From the cell containing the given text, extract its center point as [x, y] coordinate. 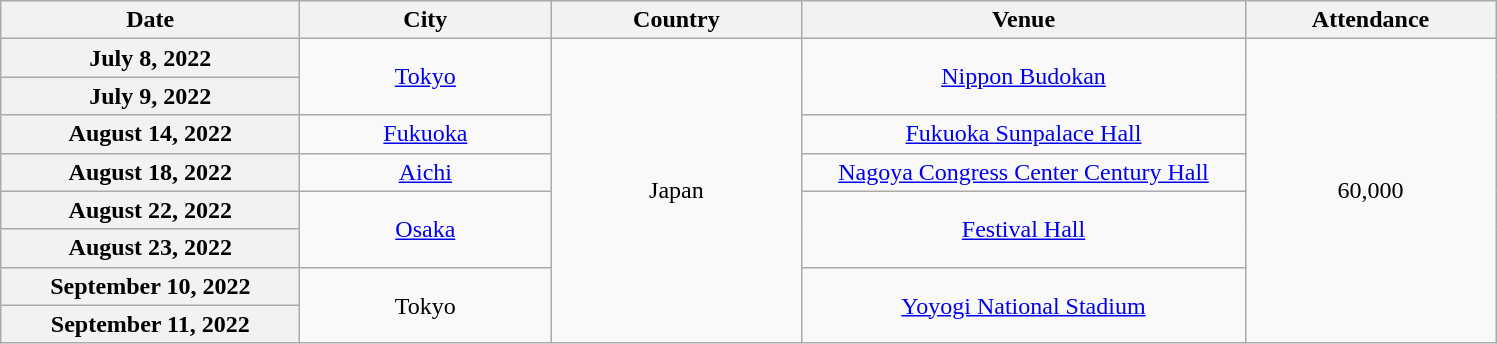
Osaka [426, 229]
July 9, 2022 [150, 96]
July 8, 2022 [150, 58]
August 23, 2022 [150, 248]
Festival Hall [1024, 229]
Country [676, 20]
Date [150, 20]
Japan [676, 191]
Nagoya Congress Center Century Hall [1024, 172]
Venue [1024, 20]
60,000 [1370, 191]
September 10, 2022 [150, 286]
Attendance [1370, 20]
Fukuoka [426, 134]
August 14, 2022 [150, 134]
Aichi [426, 172]
August 22, 2022 [150, 210]
Nippon Budokan [1024, 77]
September 11, 2022 [150, 324]
Fukuoka Sunpalace Hall [1024, 134]
August 18, 2022 [150, 172]
City [426, 20]
Yoyogi National Stadium [1024, 305]
